For the text-containing cell, return its midpoint in [X, Y] coordinate format. 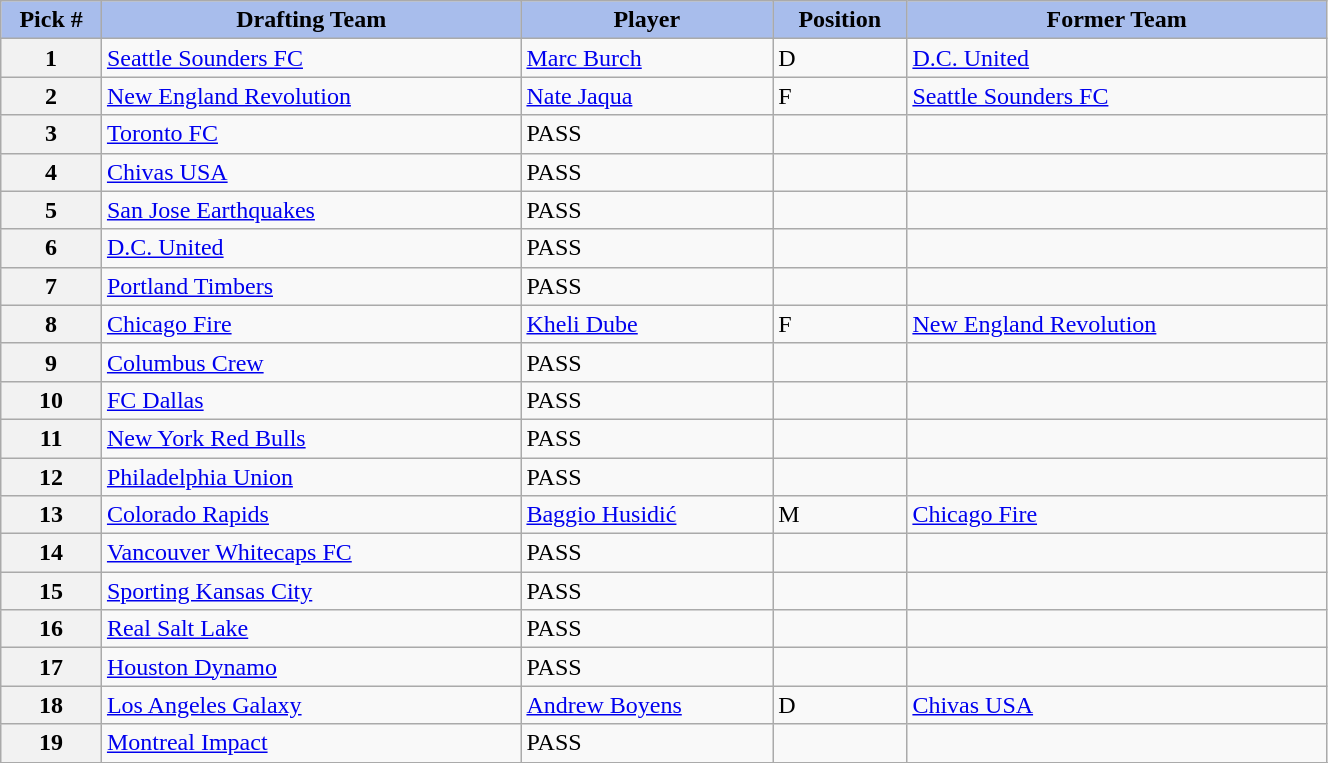
Columbus Crew [311, 362]
12 [52, 477]
4 [52, 172]
9 [52, 362]
2 [52, 96]
Baggio Husidić [647, 515]
Marc Burch [647, 58]
15 [52, 591]
17 [52, 667]
7 [52, 286]
19 [52, 743]
16 [52, 629]
13 [52, 515]
Colorado Rapids [311, 515]
3 [52, 134]
Pick # [52, 20]
Position [840, 20]
Montreal Impact [311, 743]
Andrew Boyens [647, 705]
14 [52, 553]
Player [647, 20]
M [840, 515]
FC Dallas [311, 400]
San Jose Earthquakes [311, 210]
Sporting Kansas City [311, 591]
6 [52, 248]
Vancouver Whitecaps FC [311, 553]
Real Salt Lake [311, 629]
Kheli Dube [647, 324]
Toronto FC [311, 134]
New York Red Bulls [311, 438]
Houston Dynamo [311, 667]
18 [52, 705]
Nate Jaqua [647, 96]
Former Team [1117, 20]
5 [52, 210]
Drafting Team [311, 20]
Portland Timbers [311, 286]
11 [52, 438]
10 [52, 400]
Philadelphia Union [311, 477]
1 [52, 58]
8 [52, 324]
Los Angeles Galaxy [311, 705]
